Scan for the cell matching the given text and deliver its [X, Y] coordinate at center. 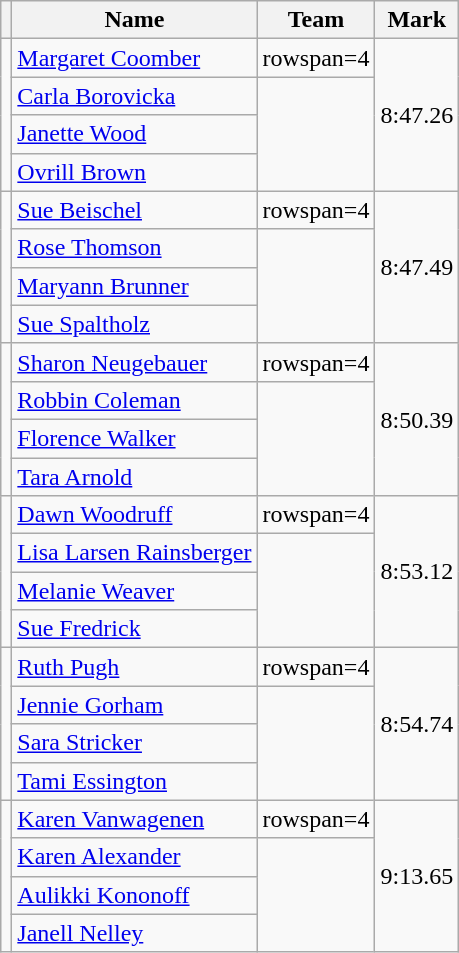
Sue Beischel [134, 210]
Janette Wood [134, 134]
Jennie Gorham [134, 705]
Sharon Neugebauer [134, 362]
Melanie Weaver [134, 591]
8:54.74 [417, 724]
8:47.49 [417, 267]
Florence Walker [134, 438]
Mark [417, 20]
Sue Spaltholz [134, 324]
Margaret Coomber [134, 58]
Lisa Larsen Rainsberger [134, 553]
Maryann Brunner [134, 286]
Robbin Coleman [134, 400]
Ruth Pugh [134, 667]
8:47.26 [417, 115]
Sue Fredrick [134, 629]
Tara Arnold [134, 477]
9:13.65 [417, 876]
Sara Stricker [134, 743]
Aulikki Kononoff [134, 895]
Karen Vanwagenen [134, 819]
Tami Essington [134, 781]
Rose Thomson [134, 248]
Name [134, 20]
Janell Nelley [134, 933]
Dawn Woodruff [134, 515]
8:53.12 [417, 572]
8:50.39 [417, 419]
Karen Alexander [134, 857]
Team [316, 20]
Carla Borovicka [134, 96]
Ovrill Brown [134, 172]
